From the cell containing the given text, extract its center point as (x, y) coordinate. 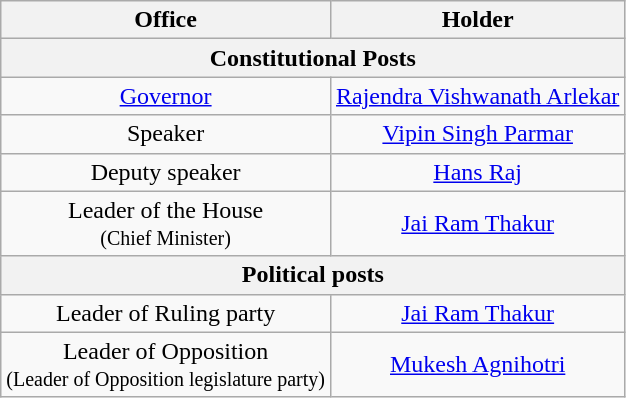
Office (166, 20)
Constitutional Posts (313, 58)
Holder (477, 20)
Hans Raj (477, 172)
Vipin Singh Parmar (477, 134)
Leader of Ruling party (166, 313)
Rajendra Vishwanath Arlekar (477, 96)
Speaker (166, 134)
Leader of the House(Chief Minister) (166, 224)
Leader of Opposition(Leader of Opposition legislature party) (166, 364)
Deputy speaker (166, 172)
Political posts (313, 275)
Mukesh Agnihotri (477, 364)
Governor (166, 96)
